Pinpoint the cell where the given text exists, returning its [X, Y] midpoint coordinate. 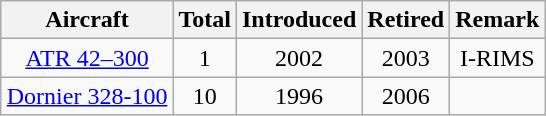
I-RIMS [498, 58]
Total [205, 20]
2002 [298, 58]
2003 [406, 58]
10 [205, 96]
Aircraft [87, 20]
1996 [298, 96]
Remark [498, 20]
Retired [406, 20]
ATR 42–300 [87, 58]
2006 [406, 96]
Dornier 328-100 [87, 96]
Introduced [298, 20]
1 [205, 58]
